Extract the (X, Y) coordinate from the center of the cell holding the provided text.  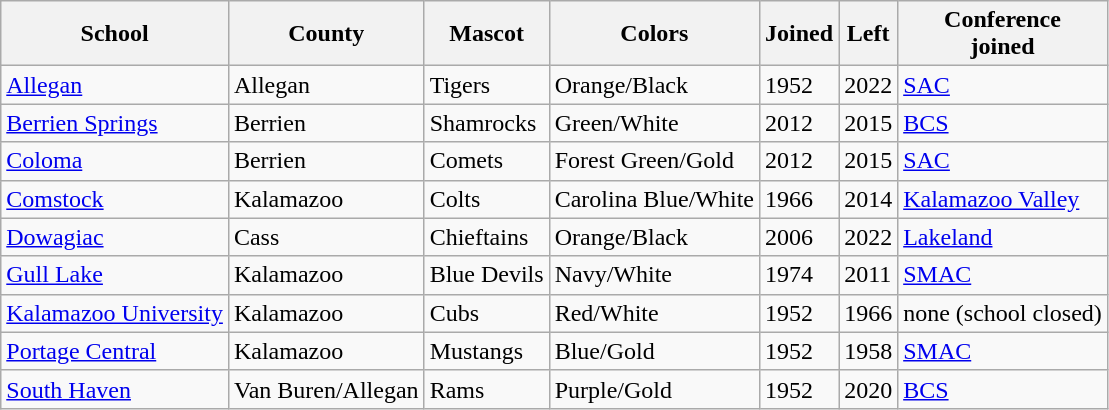
Comstock (115, 199)
Joined (800, 34)
Cass (326, 237)
2006 (800, 237)
Colts (486, 199)
2014 (868, 199)
South Haven (115, 389)
County (326, 34)
Green/White (654, 123)
Lakeland (1003, 237)
Kalamazoo University (115, 313)
Carolina Blue/White (654, 199)
Colors (654, 34)
Comets (486, 161)
2011 (868, 275)
Rams (486, 389)
Portage Central (115, 351)
Dowagiac (115, 237)
1958 (868, 351)
1974 (800, 275)
School (115, 34)
Kalamazoo Valley (1003, 199)
Van Buren/Allegan (326, 389)
none (school closed) (1003, 313)
Forest Green/Gold (654, 161)
Chieftains (486, 237)
Berrien Springs (115, 123)
Cubs (486, 313)
Red/White (654, 313)
Purple/Gold (654, 389)
2020 (868, 389)
Gull Lake (115, 275)
Coloma (115, 161)
Shamrocks (486, 123)
Left (868, 34)
Tigers (486, 85)
Blue/Gold (654, 351)
Navy/White (654, 275)
Mascot (486, 34)
Conference joined (1003, 34)
Mustangs (486, 351)
Blue Devils (486, 275)
